Search for the cell housing the specified text and yield its [x, y] center coordinate. 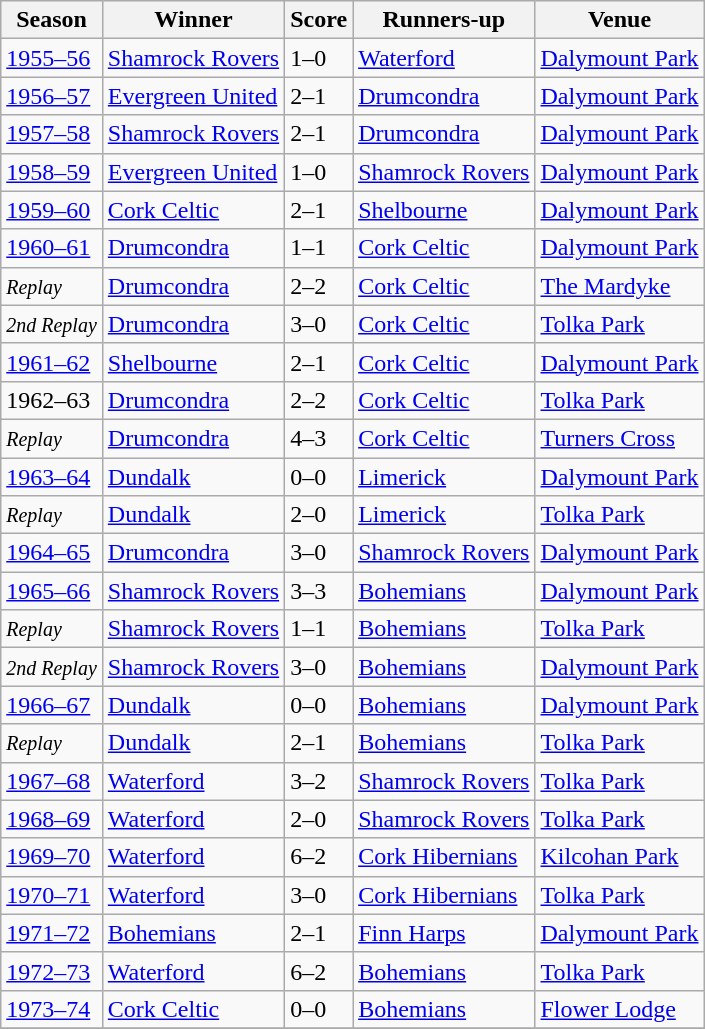
1966–67 [52, 705]
Venue [620, 20]
1969–70 [52, 857]
Kilcohan Park [620, 857]
Score [319, 20]
1971–72 [52, 933]
1959–60 [52, 210]
1972–73 [52, 971]
The Mardyke [620, 286]
1963–64 [52, 477]
1965–66 [52, 591]
Runners-up [444, 20]
Turners Cross [620, 438]
3–2 [319, 781]
3–3 [319, 591]
1967–68 [52, 781]
1973–74 [52, 1009]
1956–57 [52, 96]
Winner [193, 20]
1962–63 [52, 400]
4–3 [319, 438]
1968–69 [52, 819]
1960–61 [52, 248]
1970–71 [52, 895]
1964–65 [52, 553]
Finn Harps [444, 933]
1958–59 [52, 172]
1961–62 [52, 362]
Flower Lodge [620, 1009]
1957–58 [52, 134]
1955–56 [52, 58]
Season [52, 20]
